Pinpoint the cell where the given text exists, returning its [x, y] midpoint coordinate. 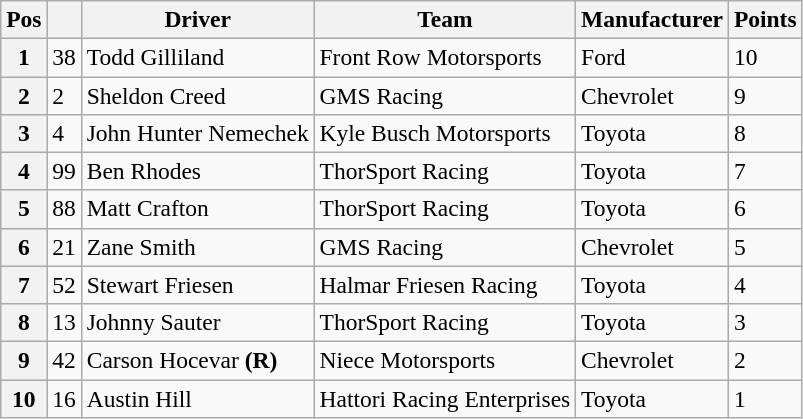
Matt Crafton [198, 209]
Ford [652, 57]
Todd Gilliland [198, 57]
Zane Smith [198, 247]
Points [765, 19]
Carson Hocevar (R) [198, 360]
Johnny Sauter [198, 322]
38 [64, 57]
16 [64, 398]
13 [64, 322]
John Hunter Nemechek [198, 133]
Kyle Busch Motorsports [445, 133]
Team [445, 19]
21 [64, 247]
Ben Rhodes [198, 171]
Stewart Friesen [198, 285]
88 [64, 209]
Hattori Racing Enterprises [445, 398]
99 [64, 171]
52 [64, 285]
Halmar Friesen Racing [445, 285]
Manufacturer [652, 19]
Niece Motorsports [445, 360]
42 [64, 360]
Austin Hill [198, 398]
Front Row Motorsports [445, 57]
Sheldon Creed [198, 95]
Driver [198, 19]
Pos [24, 19]
